Extract the (x, y) coordinate from the center of the cell holding the provided text.  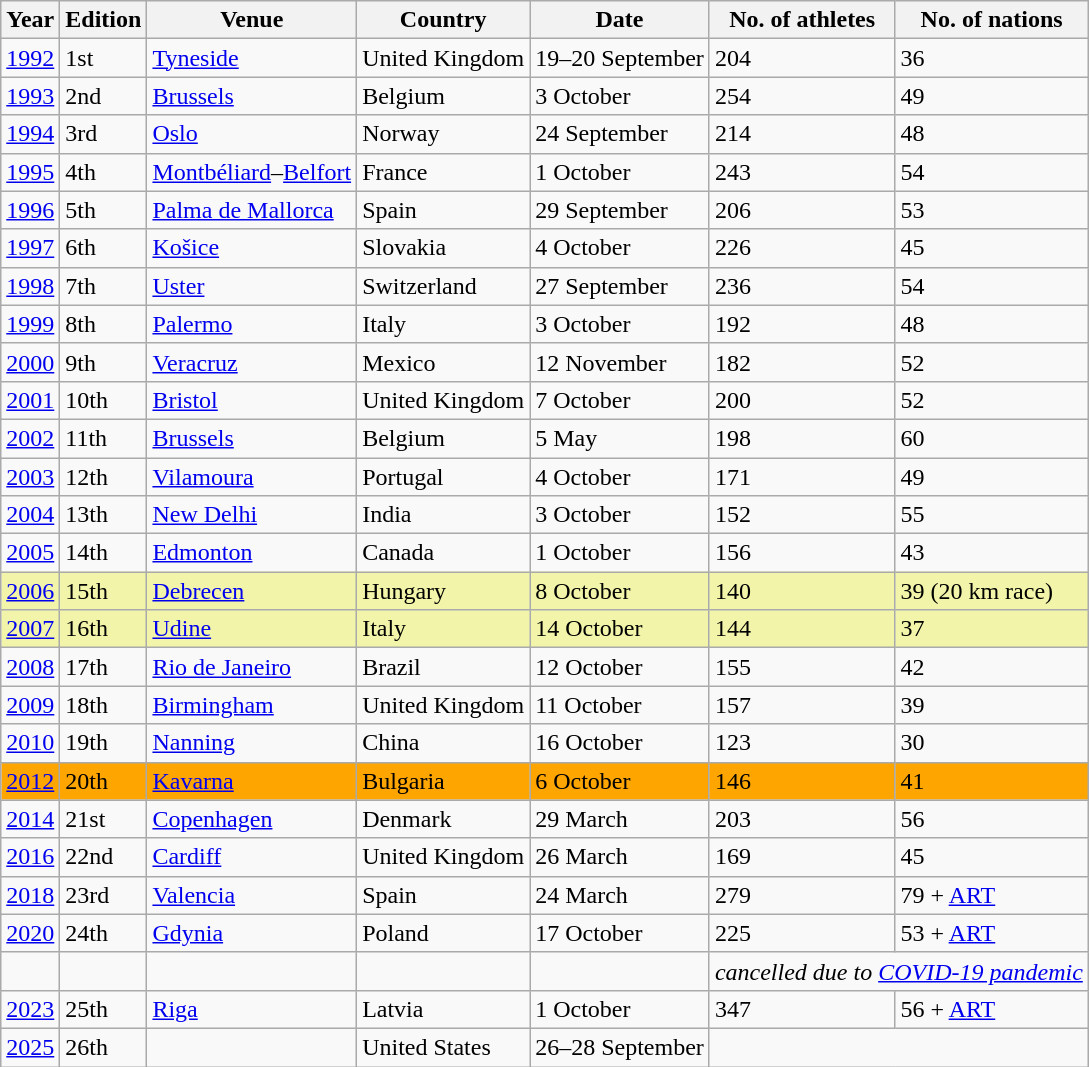
Palma de Mallorca (252, 210)
1999 (30, 324)
26th (104, 1047)
2014 (30, 819)
2023 (30, 1009)
14 October (620, 629)
1997 (30, 248)
2018 (30, 895)
Nanning (252, 743)
Year (30, 20)
Oslo (252, 134)
7th (104, 286)
27 September (620, 286)
4th (104, 172)
39 (20 km race) (992, 591)
Tyneside (252, 58)
144 (802, 629)
225 (802, 933)
236 (802, 286)
30 (992, 743)
Montbéliard–Belfort (252, 172)
22nd (104, 857)
Slovakia (444, 248)
France (444, 172)
8 October (620, 591)
Poland (444, 933)
24th (104, 933)
3rd (104, 134)
2005 (30, 553)
Latvia (444, 1009)
2010 (30, 743)
12th (104, 477)
Birmingham (252, 705)
Veracruz (252, 362)
140 (802, 591)
Copenhagen (252, 819)
15th (104, 591)
Portugal (444, 477)
2nd (104, 96)
Košice (252, 248)
No. of athletes (802, 20)
Date (620, 20)
21st (104, 819)
146 (802, 781)
123 (802, 743)
16 October (620, 743)
12 October (620, 667)
23rd (104, 895)
24 September (620, 134)
1992 (30, 58)
17 October (620, 933)
5 May (620, 438)
1998 (30, 286)
152 (802, 515)
182 (802, 362)
79 + ART (992, 895)
204 (802, 58)
2008 (30, 667)
Uster (252, 286)
Debrecen (252, 591)
156 (802, 553)
Norway (444, 134)
Bulgaria (444, 781)
14th (104, 553)
192 (802, 324)
2012 (30, 781)
cancelled due to COVID-19 pandemic (898, 971)
1st (104, 58)
1995 (30, 172)
347 (802, 1009)
2003 (30, 477)
243 (802, 172)
53 + ART (992, 933)
Switzerland (444, 286)
169 (802, 857)
1994 (30, 134)
United States (444, 1047)
6 October (620, 781)
226 (802, 248)
198 (802, 438)
Riga (252, 1009)
Kavarna (252, 781)
203 (802, 819)
2002 (30, 438)
19th (104, 743)
17th (104, 667)
8th (104, 324)
Country (444, 20)
Edition (104, 20)
Udine (252, 629)
Rio de Janeiro (252, 667)
2025 (30, 1047)
11th (104, 438)
2007 (30, 629)
7 October (620, 400)
60 (992, 438)
India (444, 515)
53 (992, 210)
Brazil (444, 667)
No. of nations (992, 20)
200 (802, 400)
Bristol (252, 400)
19–20 September (620, 58)
Palermo (252, 324)
26 March (620, 857)
25th (104, 1009)
New Delhi (252, 515)
171 (802, 477)
20th (104, 781)
Mexico (444, 362)
56 (992, 819)
1996 (30, 210)
37 (992, 629)
2006 (30, 591)
2001 (30, 400)
Edmonton (252, 553)
2009 (30, 705)
10th (104, 400)
13th (104, 515)
36 (992, 58)
12 November (620, 362)
6th (104, 248)
China (444, 743)
9th (104, 362)
2016 (30, 857)
254 (802, 96)
41 (992, 781)
56 + ART (992, 1009)
5th (104, 210)
Venue (252, 20)
2020 (30, 933)
Gdynia (252, 933)
2004 (30, 515)
24 March (620, 895)
Canada (444, 553)
11 October (620, 705)
18th (104, 705)
Valencia (252, 895)
42 (992, 667)
43 (992, 553)
157 (802, 705)
Cardiff (252, 857)
155 (802, 667)
214 (802, 134)
206 (802, 210)
29 September (620, 210)
29 March (620, 819)
279 (802, 895)
Hungary (444, 591)
39 (992, 705)
Vilamoura (252, 477)
55 (992, 515)
16th (104, 629)
Denmark (444, 819)
1993 (30, 96)
2000 (30, 362)
26–28 September (620, 1047)
